Determine the [x, y] coordinate at the center of the cell enclosing the given text.  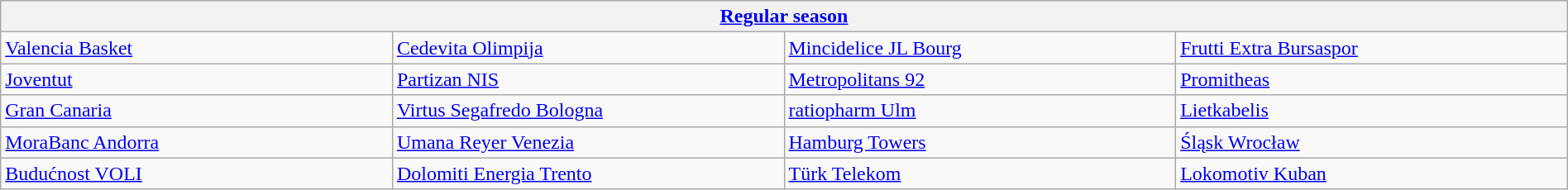
MoraBanc Andorra [197, 142]
Hamburg Towers [980, 142]
Budućnost VOLI [197, 173]
Promitheas [1372, 79]
Umana Reyer Venezia [588, 142]
Śląsk Wrocław [1372, 142]
Lokomotiv Kuban [1372, 173]
Joventut [197, 79]
Virtus Segafredo Bologna [588, 111]
Dolomiti Energia Trento [588, 173]
Lietkabelis [1372, 111]
Cedevita Olimpija [588, 48]
Frutti Extra Bursaspor [1372, 48]
Metropolitans 92 [980, 79]
Partizan NIS [588, 79]
Valencia Basket [197, 48]
Regular season [784, 17]
Gran Canaria [197, 111]
Mincidelice JL Bourg [980, 48]
ratiopharm Ulm [980, 111]
Türk Telekom [980, 173]
